For the text-containing cell, return its midpoint in [x, y] coordinate format. 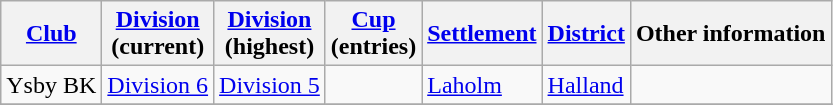
Ysby BK [52, 85]
Division (current) [158, 34]
Cup (entries) [373, 34]
Division 6 [158, 85]
Halland [586, 85]
Other information [730, 34]
Division 5 [270, 85]
District [586, 34]
Settlement [482, 34]
Division (highest) [270, 34]
Laholm [482, 85]
Club [52, 34]
